Provide the (X, Y) coordinate of the cell's center where the given text is located.  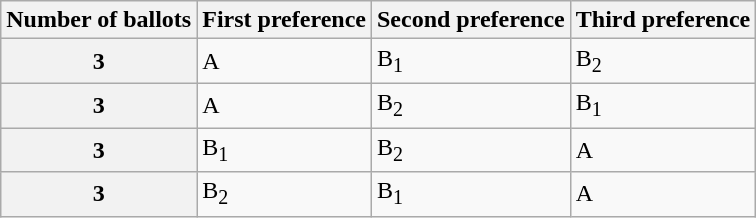
Number of ballots (99, 20)
First preference (284, 20)
Third preference (662, 20)
Second preference (470, 20)
